Extract the (x, y) coordinate from the center of the cell holding the provided text.  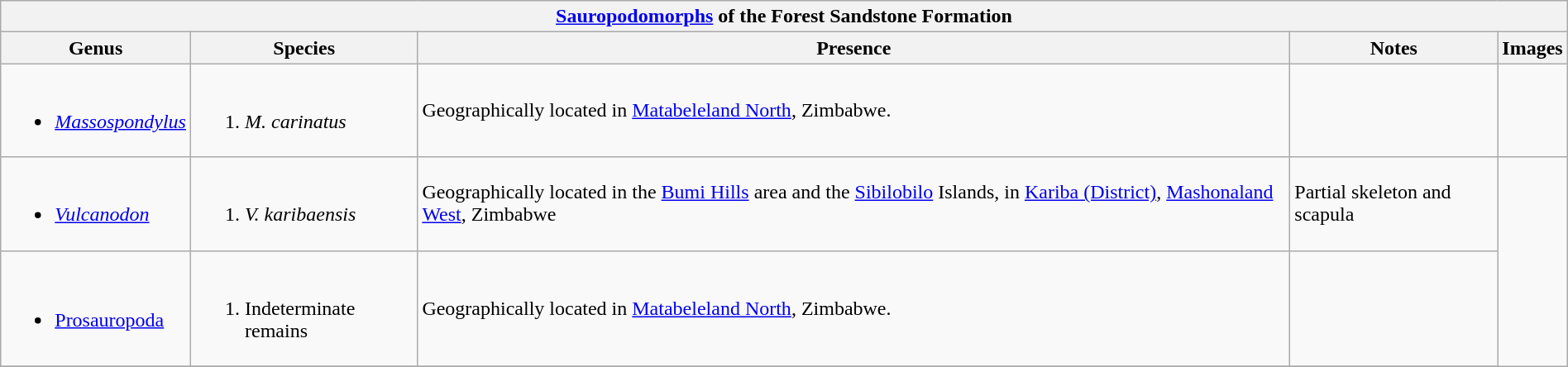
M. carinatus (304, 111)
Geographically located in the Bumi Hills area and the Sibilobilo Islands, in Kariba (District), Mashonaland West, Zimbabwe (853, 203)
Vulcanodon (96, 203)
Massospondylus (96, 111)
V. karibaensis (304, 203)
Indeterminate remains (304, 308)
Sauropodomorphs of the Forest Sandstone Formation (784, 17)
Notes (1394, 48)
Partial skeleton and scapula (1394, 203)
Genus (96, 48)
Prosauropoda (96, 308)
Images (1532, 48)
Presence (853, 48)
Species (304, 48)
